Locate the cell with the specified text and output its (x, y) center coordinate. 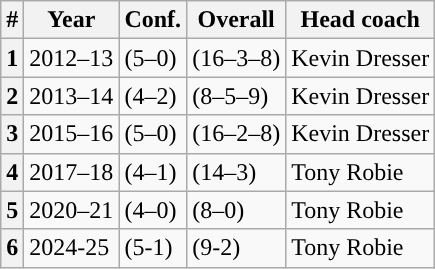
(4–0) (153, 210)
(8–5–9) (236, 96)
2017–18 (72, 172)
(16–2–8) (236, 134)
(8–0) (236, 210)
Year (72, 20)
Overall (236, 20)
Head coach (360, 20)
(16–3–8) (236, 58)
4 (12, 172)
2 (12, 96)
2024-25 (72, 248)
2020–21 (72, 210)
(14–3) (236, 172)
(5-1) (153, 248)
6 (12, 248)
2012–13 (72, 58)
2015–16 (72, 134)
5 (12, 210)
Conf. (153, 20)
1 (12, 58)
(9-2) (236, 248)
2013–14 (72, 96)
(4–1) (153, 172)
3 (12, 134)
(4–2) (153, 96)
# (12, 20)
